Return (X, Y) of the center of cell containing provided text 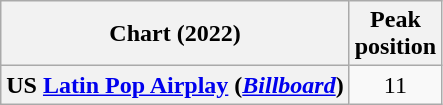
US Latin Pop Airplay (Billboard) (175, 85)
Chart (2022) (175, 34)
11 (395, 85)
Peakposition (395, 34)
